Provide the [x, y] coordinate of the cell's center where the given text is located.  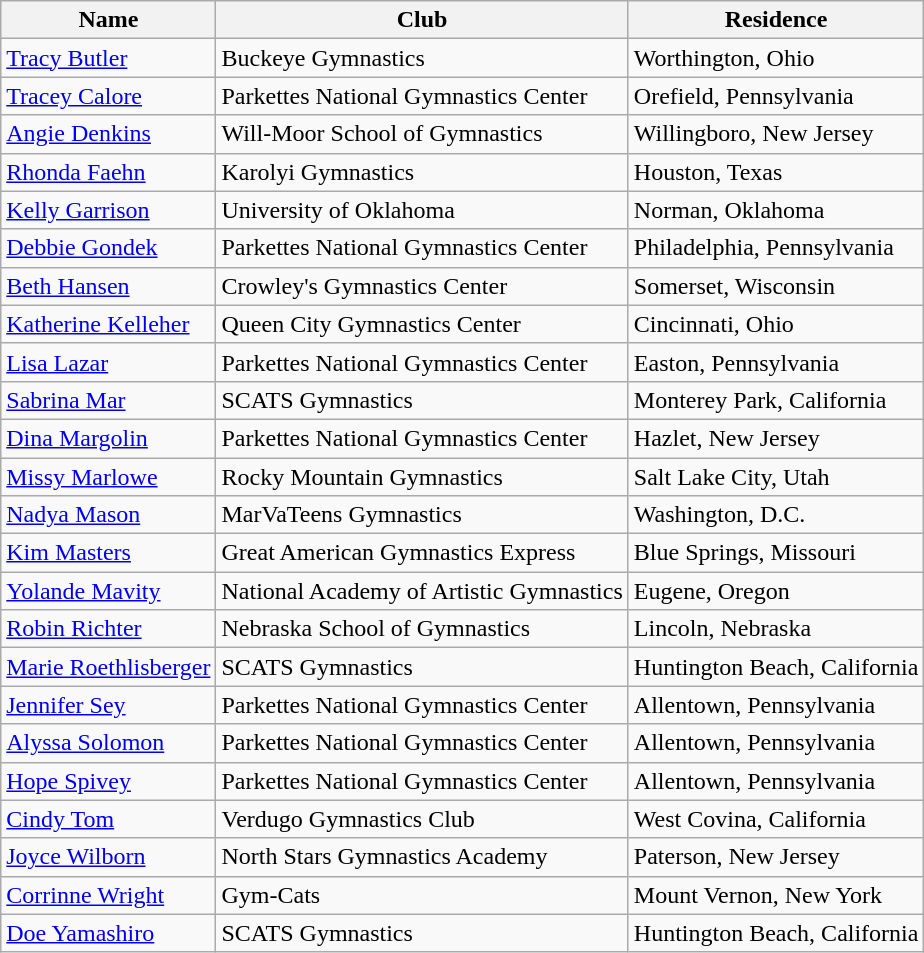
Rhonda Faehn [108, 172]
Willingboro, New Jersey [776, 134]
Nadya Mason [108, 515]
MarVaTeens Gymnastics [422, 515]
Club [422, 20]
Gym-Cats [422, 895]
Nebraska School of Gymnastics [422, 629]
Missy Marlowe [108, 477]
Corrinne Wright [108, 895]
Kelly Garrison [108, 210]
Blue Springs, Missouri [776, 553]
Cindy Tom [108, 819]
Doe Yamashiro [108, 933]
Paterson, New Jersey [776, 857]
Easton, Pennsylvania [776, 362]
Karolyi Gymnastics [422, 172]
Hope Spivey [108, 781]
Orefield, Pennsylvania [776, 96]
Beth Hansen [108, 286]
Dina Margolin [108, 438]
Alyssa Solomon [108, 743]
Mount Vernon, New York [776, 895]
Salt Lake City, Utah [776, 477]
Philadelphia, Pennsylvania [776, 248]
Buckeye Gymnastics [422, 58]
Verdugo Gymnastics Club [422, 819]
Rocky Mountain Gymnastics [422, 477]
Hazlet, New Jersey [776, 438]
Tracey Calore [108, 96]
Kim Masters [108, 553]
University of Oklahoma [422, 210]
Will-Moor School of Gymnastics [422, 134]
Residence [776, 20]
Robin Richter [108, 629]
Marie Roethlisberger [108, 667]
Debbie Gondek [108, 248]
Tracy Butler [108, 58]
Great American Gymnastics Express [422, 553]
Norman, Oklahoma [776, 210]
North Stars Gymnastics Academy [422, 857]
Cincinnati, Ohio [776, 324]
Monterey Park, California [776, 400]
Queen City Gymnastics Center [422, 324]
Crowley's Gymnastics Center [422, 286]
Washington, D.C. [776, 515]
Lincoln, Nebraska [776, 629]
Eugene, Oregon [776, 591]
Jennifer Sey [108, 705]
West Covina, California [776, 819]
Name [108, 20]
Joyce Wilborn [108, 857]
Sabrina Mar [108, 400]
Yolande Mavity [108, 591]
Katherine Kelleher [108, 324]
Lisa Lazar [108, 362]
Somerset, Wisconsin [776, 286]
Worthington, Ohio [776, 58]
Angie Denkins [108, 134]
Houston, Texas [776, 172]
National Academy of Artistic Gymnastics [422, 591]
